Pinpoint the cell where the given text exists, returning its [x, y] midpoint coordinate. 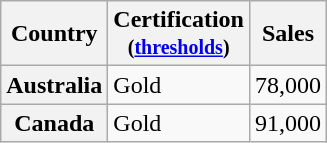
Canada [54, 123]
Certification(thresholds) [179, 34]
Country [54, 34]
Australia [54, 85]
91,000 [288, 123]
Sales [288, 34]
78,000 [288, 85]
